Output the (X, Y) coordinate of the center of the cell containing the given text.  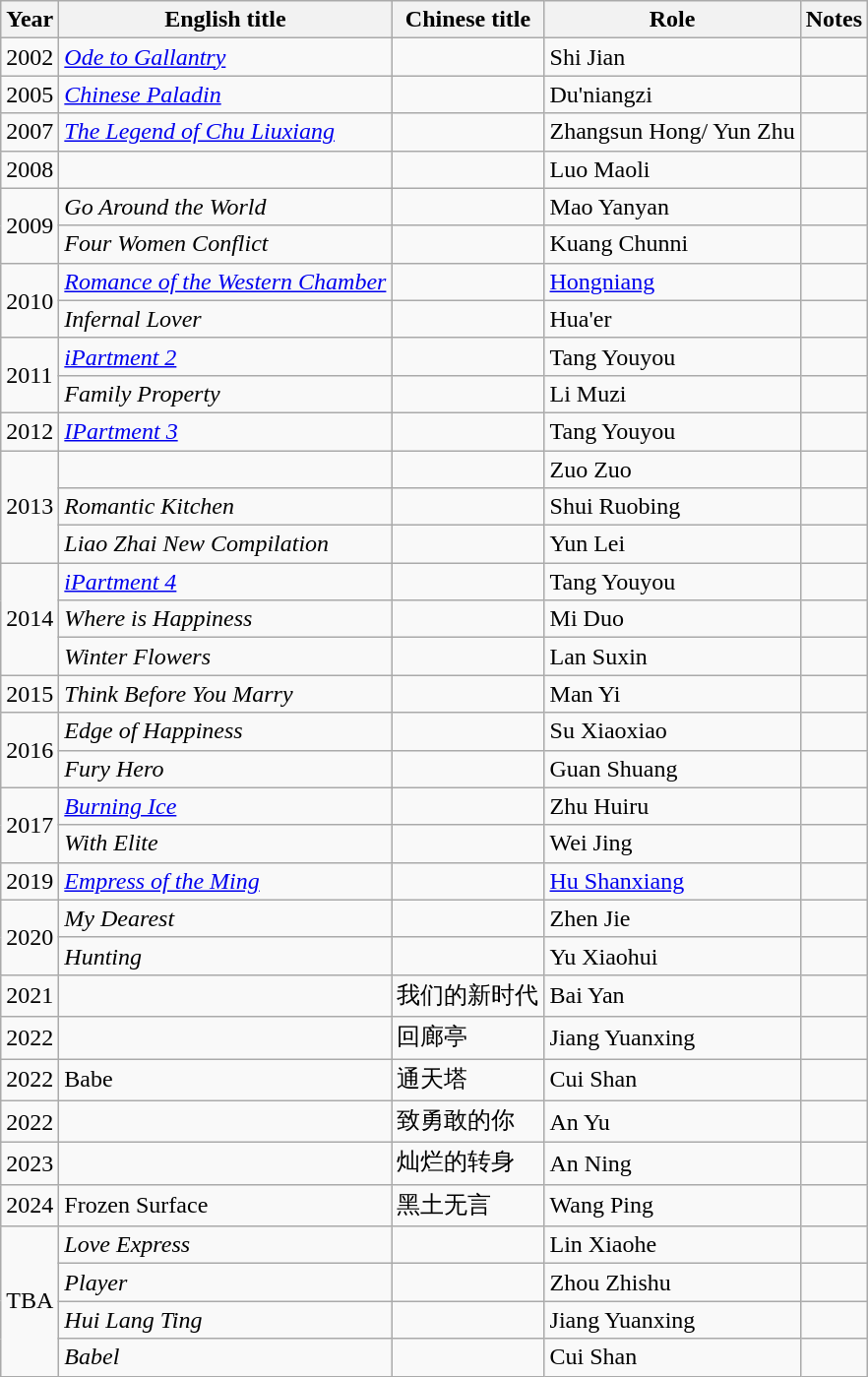
Zhangsun Hong/ Yun Zhu (672, 132)
Mi Duo (672, 619)
Bai Yan (672, 996)
With Elite (225, 844)
Romance of the Western Chamber (225, 282)
2007 (30, 132)
Infernal Lover (225, 319)
iPartment 2 (225, 356)
Notes (834, 20)
2010 (30, 300)
Love Express (225, 1245)
TBA (30, 1301)
2013 (30, 507)
2016 (30, 750)
2009 (30, 225)
Babe (225, 1081)
2019 (30, 881)
通天塔 (468, 1081)
Role (672, 20)
Guan Shuang (672, 769)
2002 (30, 57)
2024 (30, 1205)
Zhou Zhishu (672, 1283)
Frozen Surface (225, 1205)
The Legend of Chu Liuxiang (225, 132)
Babel (225, 1357)
Shi Jian (672, 57)
Ode to Gallantry (225, 57)
Wei Jing (672, 844)
2012 (30, 431)
Luo Maoli (672, 169)
Hua'er (672, 319)
Hunting (225, 956)
灿烂的转身 (468, 1163)
2021 (30, 996)
Su Xiaoxiao (672, 731)
2014 (30, 619)
Edge of Happiness (225, 731)
Hongniang (672, 282)
Burning Ice (225, 806)
Wang Ping (672, 1205)
An Ning (672, 1163)
IPartment 3 (225, 431)
Kuang Chunni (672, 244)
Empress of the Ming (225, 881)
Li Muzi (672, 394)
Chinese title (468, 20)
Liao Zhai New Compilation (225, 544)
My Dearest (225, 918)
2008 (30, 169)
Chinese Paladin (225, 94)
2023 (30, 1163)
iPartment 4 (225, 582)
An Yu (672, 1122)
2020 (30, 937)
Think Before You Marry (225, 694)
Zhen Jie (672, 918)
2011 (30, 375)
Shui Ruobing (672, 507)
Lan Suxin (672, 657)
Player (225, 1283)
Hui Lang Ting (225, 1320)
Zuo Zuo (672, 469)
Family Property (225, 394)
Zhu Huiru (672, 806)
Mao Yanyan (672, 207)
Man Yi (672, 694)
Yu Xiaohui (672, 956)
Lin Xiaohe (672, 1245)
致勇敢的你 (468, 1122)
Fury Hero (225, 769)
我们的新时代 (468, 996)
Yun Lei (672, 544)
English title (225, 20)
回廊亭 (468, 1037)
Du'niangzi (672, 94)
Where is Happiness (225, 619)
Winter Flowers (225, 657)
Four Women Conflict (225, 244)
2005 (30, 94)
黑土无言 (468, 1205)
Year (30, 20)
Romantic Kitchen (225, 507)
2017 (30, 825)
Go Around the World (225, 207)
2015 (30, 694)
Hu Shanxiang (672, 881)
